Return the (X, Y) coordinate for the center point of the cell that contains the specified text.  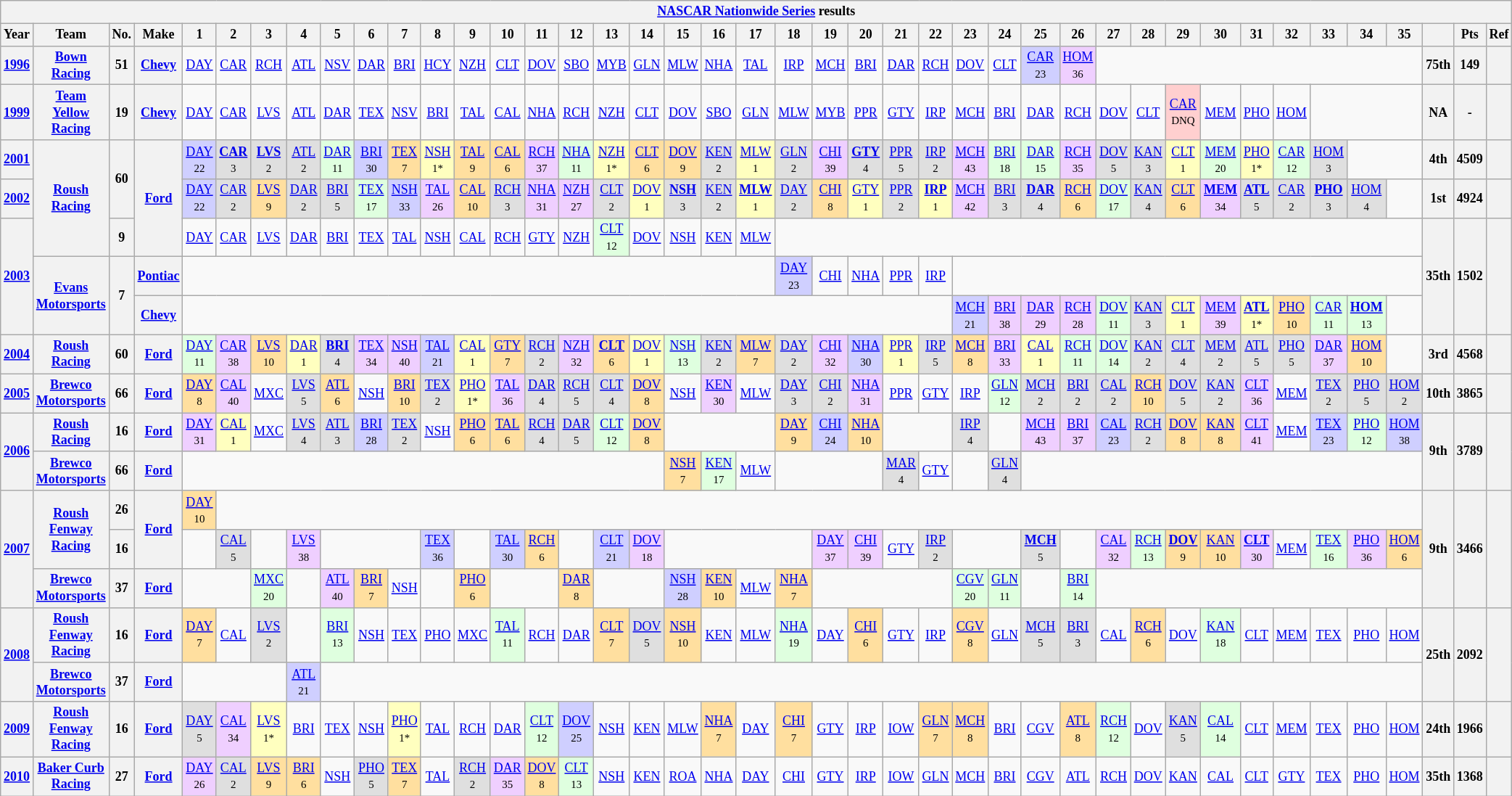
KAN5 (1183, 729)
TEX16 (1329, 549)
CLT41 (1256, 432)
IRP4 (970, 432)
17 (756, 35)
24 (1005, 35)
HOM36 (1078, 65)
LVS5 (303, 393)
RCH35 (1078, 160)
BRI38 (1005, 316)
HOM38 (1404, 432)
HOM2 (1404, 393)
PHO12 (1366, 432)
BRI2 (1078, 393)
MXC20 (269, 588)
CAL5 (234, 549)
NSH40 (405, 354)
3789 (1469, 451)
TAL6 (508, 432)
ROA (683, 776)
CAR12 (1292, 160)
Evans Motorsports (71, 296)
TAL11 (508, 635)
28 (1148, 35)
IRP5 (935, 354)
34 (1366, 35)
DAR11 (338, 160)
3466 (1469, 549)
2007 (17, 549)
23 (970, 35)
KAN (1183, 776)
35 (1404, 35)
RCH11 (1078, 354)
NZH1* (611, 160)
DOV14 (1114, 354)
6 (371, 35)
CLT30 (1256, 549)
IRP1 (935, 199)
DAR8 (577, 588)
8 (438, 35)
CHI8 (830, 199)
HOM3 (1329, 160)
25th (1439, 655)
Baker Curb Racing (71, 776)
DAY10 (199, 510)
DAR37 (1329, 354)
DAR1 (303, 354)
4509 (1469, 160)
33 (1329, 35)
LVS4 (303, 432)
BRI4 (338, 354)
MCH2 (1040, 393)
CLT21 (611, 549)
DAR15 (1040, 160)
MCH21 (970, 316)
HOM6 (1404, 549)
DAY3 (793, 393)
1368 (1469, 776)
4568 (1469, 354)
GTY7 (508, 354)
2001 (17, 160)
MAR4 (901, 471)
TAL9 (473, 160)
GTY4 (866, 160)
1502 (1469, 276)
BRI30 (371, 160)
CHI32 (830, 354)
1999 (17, 112)
CHI6 (866, 635)
ATL40 (338, 588)
NHA11 (577, 160)
CHI24 (830, 432)
RCH12 (1114, 729)
KEN17 (719, 471)
3865 (1469, 393)
RCH3 (508, 199)
30 (1221, 35)
MEM34 (1221, 199)
DAY8 (199, 393)
DOV25 (577, 729)
BRI6 (303, 776)
1966 (1469, 729)
MLW7 (756, 354)
2005 (17, 393)
2006 (17, 451)
TEX17 (371, 199)
PPR2 (901, 199)
HOM4 (1366, 199)
CLT2 (611, 199)
PHO10 (1292, 316)
TAL21 (438, 354)
NHA30 (866, 354)
DAY23 (793, 276)
4th (1439, 160)
CAL14 (1221, 729)
LVS10 (269, 354)
CAL23 (1114, 432)
Bown Racing (71, 65)
13 (611, 35)
Team (71, 35)
NSH13 (683, 354)
2008 (17, 655)
NSH7 (683, 471)
12 (577, 35)
NSH1* (438, 160)
DAY26 (199, 776)
PPR1 (901, 354)
2010 (17, 776)
NSH28 (683, 588)
CLT7 (611, 635)
CAL32 (1114, 549)
BRI18 (1005, 160)
TEX36 (438, 549)
HCY (438, 65)
RCH5 (577, 393)
CAR11 (1329, 316)
RCH4 (542, 432)
CAL40 (234, 393)
DAY11 (199, 354)
Pts (1469, 35)
RCH37 (542, 160)
KAN10 (1221, 549)
NZH32 (577, 354)
2004 (17, 354)
1st (1439, 199)
22 (935, 35)
GLN4 (1005, 471)
GLN7 (935, 729)
CARDNQ (1183, 112)
10 (508, 35)
KEN10 (719, 588)
BRI7 (371, 588)
BRI37 (1078, 432)
GTY1 (866, 199)
ATL1* (1256, 316)
TEX34 (371, 354)
2092 (1469, 655)
ATL21 (303, 682)
BRI10 (405, 393)
TEX23 (1329, 432)
Team Yellow Racing (71, 112)
CAR23 (1040, 65)
CGV8 (970, 635)
DAR35 (508, 776)
PHO3 (1329, 199)
- (1469, 112)
CHI7 (793, 729)
BRI28 (371, 432)
24th (1439, 729)
HOM10 (1366, 354)
ATL6 (338, 393)
DAY37 (830, 549)
21 (901, 35)
KAN8 (1221, 432)
NASCAR Nationwide Series results (756, 12)
75th (1439, 65)
CAL10 (473, 199)
10th (1439, 393)
4924 (1469, 199)
DOV17 (1114, 199)
PHO36 (1366, 549)
KAN4 (1148, 199)
Year (17, 35)
1996 (17, 65)
DAR5 (577, 432)
NSH10 (683, 635)
No. (122, 35)
GLN12 (1005, 393)
DAR29 (1040, 316)
BRI13 (338, 635)
15 (683, 35)
Pontiac (158, 276)
CAL6 (508, 160)
TAL36 (508, 393)
1 (199, 35)
Make (158, 35)
GLN2 (793, 160)
25 (1040, 35)
HOM13 (1366, 316)
5 (338, 35)
NHA10 (866, 432)
2 (234, 35)
DAY9 (793, 432)
CGV20 (970, 588)
LVS38 (303, 549)
18 (793, 35)
32 (1292, 35)
Ref (1499, 35)
CAL34 (234, 729)
DAY7 (199, 635)
DOV11 (1114, 316)
14 (647, 35)
ATL3 (338, 432)
TAL26 (438, 199)
31 (1256, 35)
KEN30 (719, 393)
3 (269, 35)
NHA19 (793, 635)
11 (542, 35)
CHI2 (830, 393)
PPR5 (901, 160)
51 (122, 65)
LVS1* (269, 729)
BRI14 (1078, 588)
CAR38 (234, 354)
149 (1469, 65)
3rd (1439, 354)
GLN11 (1005, 588)
MCH42 (970, 199)
2002 (17, 199)
MEM2 (1221, 354)
NZH27 (577, 199)
DAY31 (199, 432)
DAY5 (199, 729)
2003 (17, 276)
MEM20 (1221, 160)
DOV18 (647, 549)
4 (303, 35)
ATL8 (1078, 729)
NSH3 (683, 199)
CLT13 (577, 776)
20 (866, 35)
TAL30 (508, 549)
CAR3 (234, 160)
DAR2 (303, 199)
NSH33 (405, 199)
RCH10 (1148, 393)
RCH13 (1148, 549)
29 (1183, 35)
NA (1439, 112)
RCH28 (1078, 316)
MEM39 (1221, 316)
BRI5 (338, 199)
KAN18 (1221, 635)
ATL2 (303, 160)
2009 (17, 729)
CLT36 (1256, 393)
BRI33 (1005, 354)
